Return the (x, y) coordinate for the center point of the cell that contains the specified text.  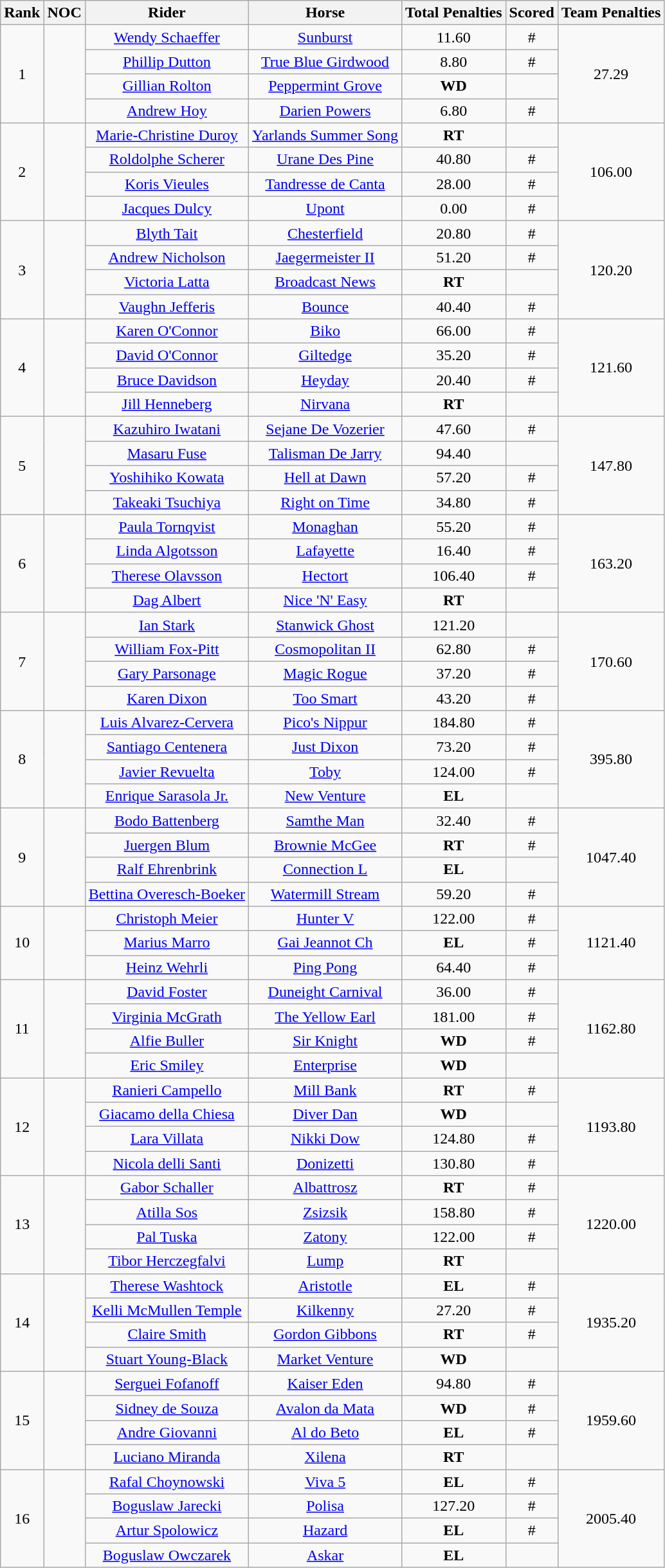
Yarlands Summer Song (325, 135)
Ping Pong (325, 967)
47.60 (454, 429)
Koris Vieules (167, 184)
Darien Powers (325, 111)
13 (22, 1225)
181.00 (454, 1016)
Santiago Centenera (167, 747)
Mill Bank (325, 1090)
40.80 (454, 160)
Scored (531, 13)
Urane Des Pine (325, 160)
Team Penalties (611, 13)
NOC (64, 13)
Jill Henneberg (167, 405)
Blyth Tait (167, 233)
Therese Olavsson (167, 576)
43.20 (454, 698)
6 (22, 563)
20.40 (454, 380)
106.40 (454, 576)
New Venture (325, 796)
12 (22, 1127)
Andre Giovanni (167, 1432)
Vaughn Jefferis (167, 307)
Boguslaw Owczarek (167, 1555)
Biko (325, 331)
Masaru Fuse (167, 453)
Albattrosz (325, 1188)
Jacques Dulcy (167, 208)
Alfie Buller (167, 1041)
Enterprise (325, 1065)
4 (22, 368)
Monaghan (325, 527)
27.20 (454, 1310)
Nikki Dow (325, 1139)
Lara Villata (167, 1139)
Juergen Blum (167, 845)
Zatony (325, 1237)
True Blue Girdwood (325, 62)
Heyday (325, 380)
73.20 (454, 747)
Therese Washtock (167, 1286)
14 (22, 1322)
121.60 (611, 368)
Bettina Overesch-Boeker (167, 894)
Zsizsik (325, 1212)
Viva 5 (325, 1481)
Bruce Davidson (167, 380)
Tandresse de Canta (325, 184)
11.60 (454, 37)
Paula Tornqvist (167, 527)
Nicola delli Santi (167, 1163)
Too Smart (325, 698)
106.00 (611, 172)
Toby (325, 772)
40.40 (454, 307)
Karen O'Connor (167, 331)
William Fox-Pitt (167, 649)
Watermill Stream (325, 894)
Aristotle (325, 1286)
Hunter V (325, 918)
124.80 (454, 1139)
16.40 (454, 551)
Lump (325, 1261)
163.20 (611, 563)
124.00 (454, 772)
Talisman De Jarry (325, 453)
170.60 (611, 661)
Hell at Dawn (325, 478)
Upont (325, 208)
Ranieri Campello (167, 1090)
Gary Parsonage (167, 673)
Virginia McGrath (167, 1016)
Rider (167, 13)
36.00 (454, 992)
Serguei Fofanoff (167, 1383)
Dag Albert (167, 600)
Gordon Gibbons (325, 1335)
51.20 (454, 257)
127.20 (454, 1506)
Bounce (325, 307)
Luis Alvarez-Cervera (167, 723)
Enrique Sarasola Jr. (167, 796)
62.80 (454, 649)
Takeaki Tsuchiya (167, 502)
9 (22, 857)
3 (22, 269)
64.40 (454, 967)
32.40 (454, 821)
Polisa (325, 1506)
10 (22, 943)
16 (22, 1518)
Xilena (325, 1457)
Giltedge (325, 356)
Roldolphe Scherer (167, 160)
Pal Tuska (167, 1237)
Donizetti (325, 1163)
Ian Stark (167, 624)
1959.60 (611, 1420)
Horse (325, 13)
Askar (325, 1555)
Just Dixon (325, 747)
94.80 (454, 1383)
Peppermint Grove (325, 86)
Gillian Rolton (167, 86)
Andrew Hoy (167, 111)
Right on Time (325, 502)
7 (22, 661)
8 (22, 760)
Sejane De Vozerier (325, 429)
Nirvana (325, 405)
Nice 'N' Easy (325, 600)
0.00 (454, 208)
Bodo Battenberg (167, 821)
27.29 (611, 74)
37.20 (454, 673)
Wendy Schaeffer (167, 37)
Kazuhiro Iwatani (167, 429)
Luciano Miranda (167, 1457)
The Yellow Earl (325, 1016)
158.80 (454, 1212)
Total Penalties (454, 13)
55.20 (454, 527)
Rafal Choynowski (167, 1481)
Javier Revuelta (167, 772)
Sidney de Souza (167, 1408)
121.20 (454, 624)
Eric Smiley (167, 1065)
Atilla Sos (167, 1212)
6.80 (454, 111)
Avalon da Mata (325, 1408)
Marius Marro (167, 943)
David Foster (167, 992)
Phillip Dutton (167, 62)
Magic Rogue (325, 673)
David O'Connor (167, 356)
59.20 (454, 894)
1 (22, 74)
Al do Beto (325, 1432)
Hazard (325, 1531)
15 (22, 1420)
Cosmopolitan II (325, 649)
35.20 (454, 356)
94.40 (454, 453)
1162.80 (611, 1028)
1121.40 (611, 943)
Brownie McGee (325, 845)
Giacamo della Chiesa (167, 1115)
Broadcast News (325, 282)
Diver Dan (325, 1115)
8.80 (454, 62)
Hectort (325, 576)
34.80 (454, 502)
Kelli McMullen Temple (167, 1310)
Linda Algotsson (167, 551)
Market Venture (325, 1359)
Sir Knight (325, 1041)
Victoria Latta (167, 282)
Duneight Carnival (325, 992)
Rank (22, 13)
Gai Jeannot Ch (325, 943)
Christoph Meier (167, 918)
66.00 (454, 331)
Kaiser Eden (325, 1383)
Tibor Herczegfalvi (167, 1261)
Connection L (325, 870)
Lafayette (325, 551)
28.00 (454, 184)
1047.40 (611, 857)
147.80 (611, 466)
Marie-Christine Duroy (167, 135)
Chesterfield (325, 233)
Stanwick Ghost (325, 624)
Gabor Schaller (167, 1188)
5 (22, 466)
Stuart Young-Black (167, 1359)
20.80 (454, 233)
Samthe Man (325, 821)
Kilkenny (325, 1310)
57.20 (454, 478)
2005.40 (611, 1518)
Yoshihiko Kowata (167, 478)
Pico's Nippur (325, 723)
Boguslaw Jarecki (167, 1506)
Claire Smith (167, 1335)
1220.00 (611, 1225)
Heinz Wehrli (167, 967)
Karen Dixon (167, 698)
184.80 (454, 723)
Sunburst (325, 37)
Ralf Ehrenbrink (167, 870)
Artur Spolowicz (167, 1531)
120.20 (611, 269)
1193.80 (611, 1127)
2 (22, 172)
Andrew Nicholson (167, 257)
395.80 (611, 760)
11 (22, 1028)
130.80 (454, 1163)
1935.20 (611, 1322)
Jaegermeister II (325, 257)
